Search for the cell housing the specified text and yield its [X, Y] center coordinate. 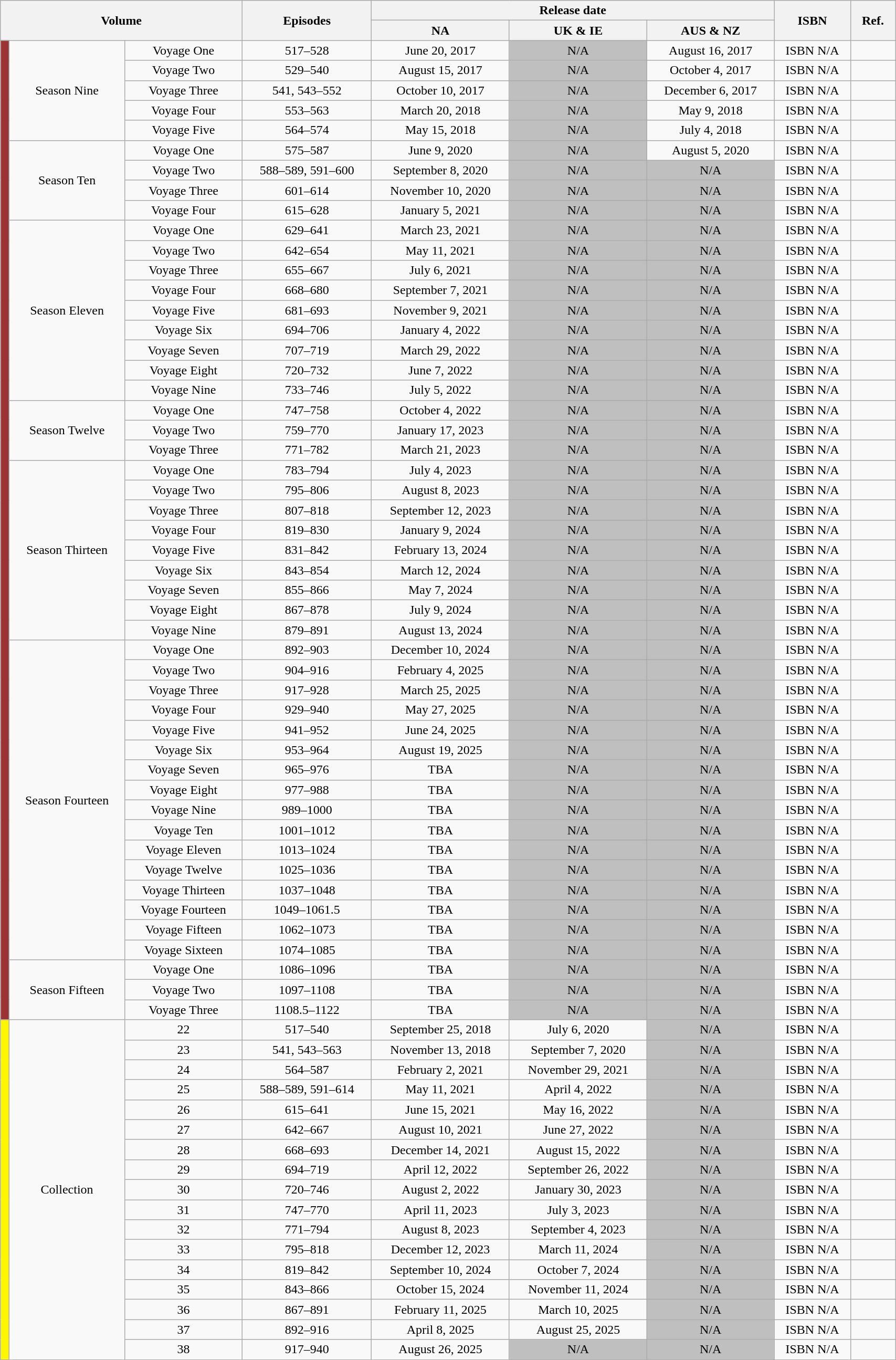
629–641 [307, 230]
929–940 [307, 710]
1086–1096 [307, 970]
Voyage Fourteen [183, 910]
June 7, 2022 [440, 370]
November 9, 2021 [440, 310]
655–667 [307, 270]
Season Ten [67, 180]
UK & IE [578, 30]
694–719 [307, 1169]
29 [183, 1169]
July 3, 2023 [578, 1209]
November 29, 2021 [578, 1070]
867–878 [307, 610]
March 23, 2021 [440, 230]
July 4, 2023 [440, 470]
795–818 [307, 1250]
553–563 [307, 110]
819–830 [307, 530]
965–976 [307, 770]
1074–1085 [307, 950]
June 27, 2022 [578, 1129]
517–540 [307, 1030]
June 15, 2021 [440, 1110]
904–916 [307, 670]
694–706 [307, 330]
879–891 [307, 630]
1037–1048 [307, 890]
November 10, 2020 [440, 190]
March 29, 2022 [440, 350]
November 11, 2024 [578, 1290]
917–928 [307, 690]
642–667 [307, 1129]
August 15, 2022 [578, 1149]
32 [183, 1230]
March 21, 2023 [440, 450]
33 [183, 1250]
October 7, 2024 [578, 1270]
720–732 [307, 370]
September 26, 2022 [578, 1169]
747–758 [307, 410]
May 7, 2024 [440, 590]
October 10, 2017 [440, 90]
26 [183, 1110]
August 2, 2022 [440, 1189]
October 4, 2017 [711, 70]
February 11, 2025 [440, 1310]
September 12, 2023 [440, 510]
989–1000 [307, 810]
January 17, 2023 [440, 430]
Season Thirteen [67, 550]
615–628 [307, 210]
615–641 [307, 1110]
September 7, 2020 [578, 1050]
Voyage Sixteen [183, 950]
June 20, 2017 [440, 50]
Season Twelve [67, 430]
601–614 [307, 190]
541, 543–552 [307, 90]
July 6, 2020 [578, 1030]
807–818 [307, 510]
681–693 [307, 310]
843–854 [307, 570]
Voyage Fifteen [183, 930]
Season Fourteen [67, 800]
September 4, 2023 [578, 1230]
September 25, 2018 [440, 1030]
1025–1036 [307, 870]
February 13, 2024 [440, 550]
771–794 [307, 1230]
34 [183, 1270]
668–693 [307, 1149]
564–574 [307, 130]
January 4, 2022 [440, 330]
1097–1108 [307, 990]
August 15, 2017 [440, 70]
April 8, 2025 [440, 1330]
March 25, 2025 [440, 690]
AUS & NZ [711, 30]
August 10, 2021 [440, 1129]
Voyage Eleven [183, 850]
941–952 [307, 730]
July 6, 2021 [440, 270]
NA [440, 30]
December 14, 2021 [440, 1149]
August 19, 2025 [440, 750]
25 [183, 1090]
January 5, 2021 [440, 210]
529–540 [307, 70]
783–794 [307, 470]
June 24, 2025 [440, 730]
30 [183, 1189]
January 9, 2024 [440, 530]
1062–1073 [307, 930]
977–988 [307, 790]
May 27, 2025 [440, 710]
747–770 [307, 1209]
707–719 [307, 350]
23 [183, 1050]
July 5, 2022 [440, 390]
July 4, 2018 [711, 130]
Season Eleven [67, 310]
Voyage Ten [183, 830]
Volume [122, 20]
August 16, 2017 [711, 50]
28 [183, 1149]
December 6, 2017 [711, 90]
892–903 [307, 650]
April 4, 2022 [578, 1090]
September 7, 2021 [440, 290]
541, 543–563 [307, 1050]
668–680 [307, 290]
Collection [67, 1190]
Voyage Thirteen [183, 890]
October 15, 2024 [440, 1290]
August 13, 2024 [440, 630]
Release date [573, 11]
1108.5–1122 [307, 1010]
Episodes [307, 20]
September 10, 2024 [440, 1270]
December 12, 2023 [440, 1250]
1049–1061.5 [307, 910]
22 [183, 1030]
October 4, 2022 [440, 410]
August 26, 2025 [440, 1349]
March 12, 2024 [440, 570]
1001–1012 [307, 830]
December 10, 2024 [440, 650]
588–589, 591–614 [307, 1090]
953–964 [307, 750]
31 [183, 1209]
June 9, 2020 [440, 150]
733–746 [307, 390]
35 [183, 1290]
August 5, 2020 [711, 150]
642–654 [307, 250]
Voyage Twelve [183, 870]
February 4, 2025 [440, 670]
517–528 [307, 50]
May 15, 2018 [440, 130]
37 [183, 1330]
September 8, 2020 [440, 170]
38 [183, 1349]
588–589, 591–600 [307, 170]
27 [183, 1129]
March 20, 2018 [440, 110]
March 11, 2024 [578, 1250]
575–587 [307, 150]
771–782 [307, 450]
Ref. [872, 20]
July 9, 2024 [440, 610]
892–916 [307, 1330]
August 25, 2025 [578, 1330]
795–806 [307, 490]
Season Nine [67, 90]
November 13, 2018 [440, 1050]
843–866 [307, 1290]
917–940 [307, 1349]
564–587 [307, 1070]
February 2, 2021 [440, 1070]
855–866 [307, 590]
Season Fifteen [67, 990]
36 [183, 1310]
May 16, 2022 [578, 1110]
March 10, 2025 [578, 1310]
April 11, 2023 [440, 1209]
831–842 [307, 550]
May 9, 2018 [711, 110]
January 30, 2023 [578, 1189]
ISBN [813, 20]
819–842 [307, 1270]
April 12, 2022 [440, 1169]
867–891 [307, 1310]
24 [183, 1070]
759–770 [307, 430]
1013–1024 [307, 850]
720–746 [307, 1189]
